Search for the cell housing the specified text and yield its [x, y] center coordinate. 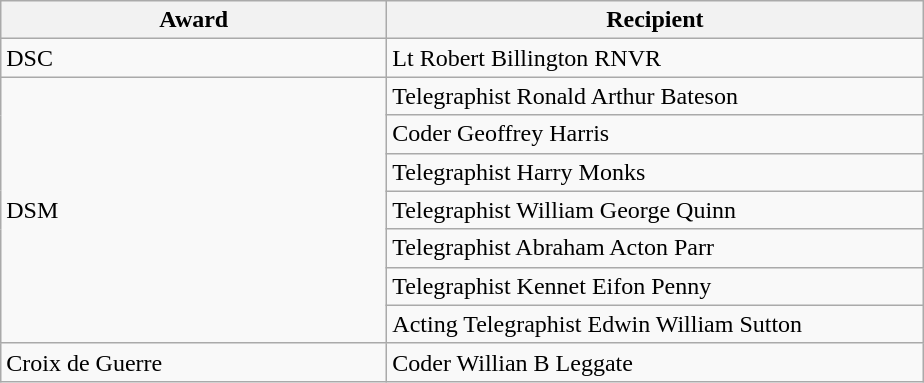
Recipient [655, 20]
Lt Robert Billington RNVR [655, 58]
Coder Willian B Leggate [655, 362]
Coder Geoffrey Harris [655, 134]
Croix de Guerre [194, 362]
DSM [194, 210]
Award [194, 20]
DSC [194, 58]
Telegraphist Harry Monks [655, 172]
Telegraphist Abraham Acton Parr [655, 248]
Telegraphist William George Quinn [655, 210]
Acting Telegraphist Edwin William Sutton [655, 324]
Telegraphist Kennet Eifon Penny [655, 286]
Telegraphist Ronald Arthur Bateson [655, 96]
